Search for the cell housing the specified text and yield its (X, Y) center coordinate. 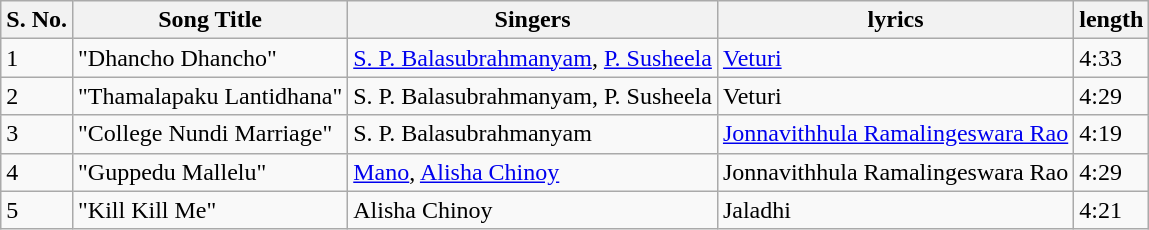
Jaladhi (895, 210)
4:21 (1112, 210)
Song Title (210, 20)
"Thamalapaku Lantidhana" (210, 96)
lyrics (895, 20)
3 (37, 134)
1 (37, 58)
"Dhancho Dhancho" (210, 58)
S. No. (37, 20)
"College Nundi Marriage" (210, 134)
5 (37, 210)
Alisha Chinoy (533, 210)
4:33 (1112, 58)
4:19 (1112, 134)
Mano, Alisha Chinoy (533, 172)
2 (37, 96)
S. P. Balasubrahmanyam (533, 134)
4 (37, 172)
"Guppedu Mallelu" (210, 172)
length (1112, 20)
"Kill Kill Me" (210, 210)
Singers (533, 20)
